From the cell containing the given text, extract its center point as (x, y) coordinate. 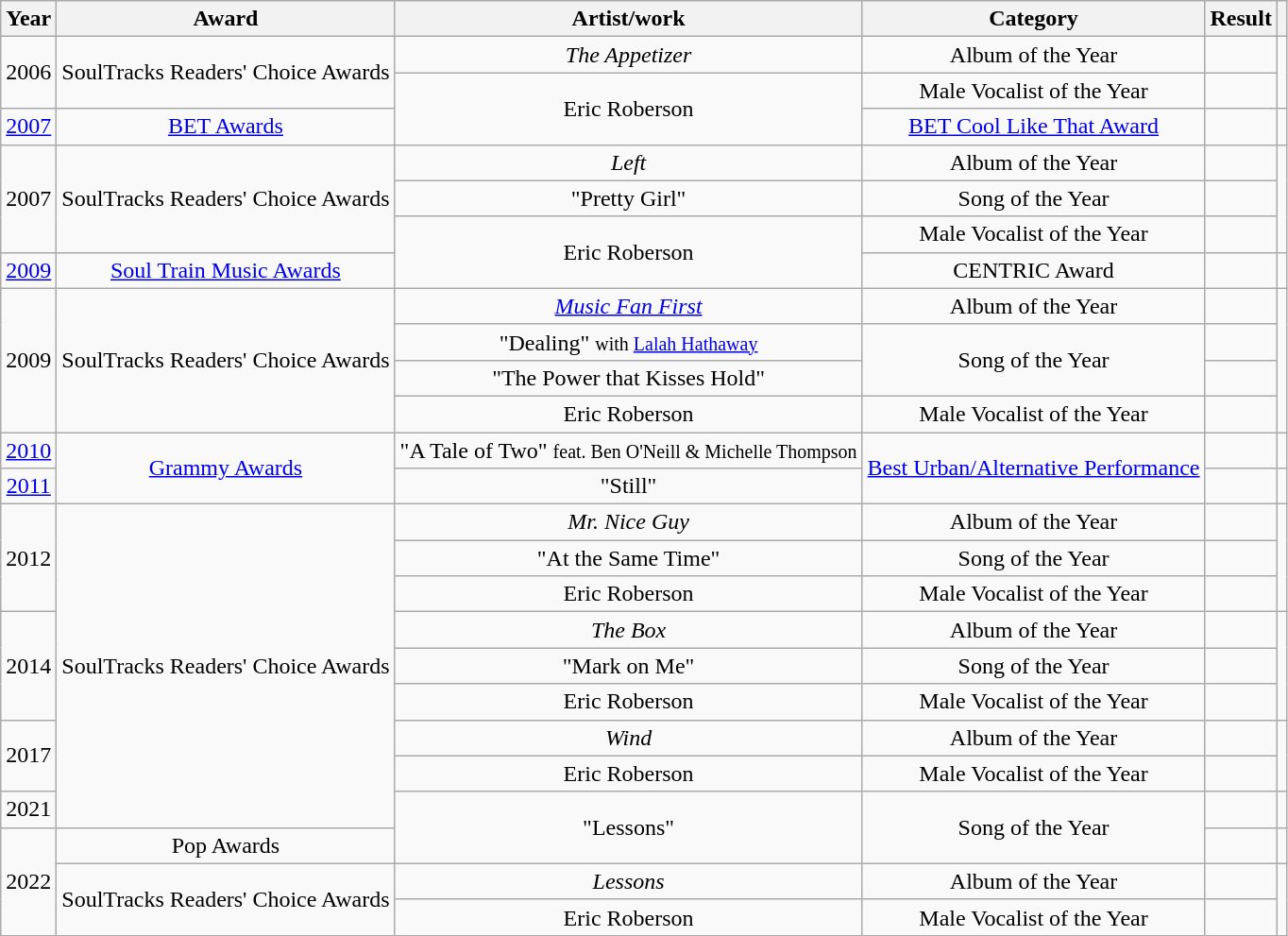
Best Urban/Alternative Performance (1033, 468)
Mr. Nice Guy (629, 522)
2011 (28, 486)
2010 (28, 451)
Lessons (629, 881)
2006 (28, 73)
Left (629, 162)
2021 (28, 809)
"At the Same Time" (629, 558)
Grammy Awards (226, 468)
The Box (629, 630)
"Pretty Girl" (629, 198)
Wind (629, 738)
"Still" (629, 486)
BET Cool Like That Award (1033, 127)
2022 (28, 881)
2017 (28, 756)
"A Tale of Two" feat. Ben O'Neill & Michelle Thompson (629, 451)
Year (28, 19)
Artist/work (629, 19)
Pop Awards (226, 845)
Soul Train Music Awards (226, 270)
"The Power that Kisses Hold" (629, 378)
2014 (28, 666)
Result (1241, 19)
BET Awards (226, 127)
"Lessons" (629, 827)
Music Fan First (629, 306)
Category (1033, 19)
"Mark on Me" (629, 666)
Award (226, 19)
The Appetizer (629, 55)
"Dealing" with Lalah Hathaway (629, 342)
2012 (28, 558)
CENTRIC Award (1033, 270)
